From the cell containing the given text, extract its center point as (X, Y) coordinate. 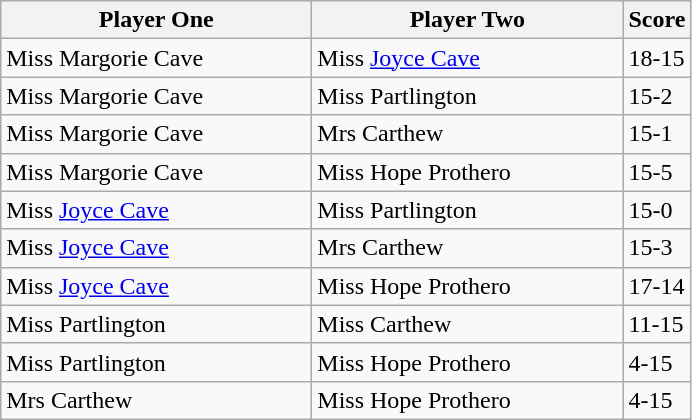
11-15 (657, 324)
Player Two (468, 20)
15-5 (657, 172)
Player One (156, 20)
15-1 (657, 134)
Miss Carthew (468, 324)
15-2 (657, 96)
15-0 (657, 210)
Score (657, 20)
15-3 (657, 248)
17-14 (657, 286)
18-15 (657, 58)
